From the cell containing the given text, extract its center point as [x, y] coordinate. 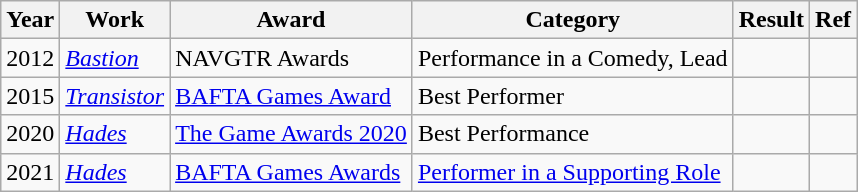
2012 [30, 58]
BAFTA Games Award [292, 96]
Best Performer [572, 96]
Ref [834, 20]
Year [30, 20]
Performer in a Supporting Role [572, 172]
2015 [30, 96]
Result [771, 20]
Transistor [115, 96]
2021 [30, 172]
Bastion [115, 58]
2020 [30, 134]
Best Performance [572, 134]
Category [572, 20]
Work [115, 20]
NAVGTR Awards [292, 58]
The Game Awards 2020 [292, 134]
BAFTA Games Awards [292, 172]
Award [292, 20]
Performance in a Comedy, Lead [572, 58]
